Output the (X, Y) coordinate of the center of the cell containing the given text.  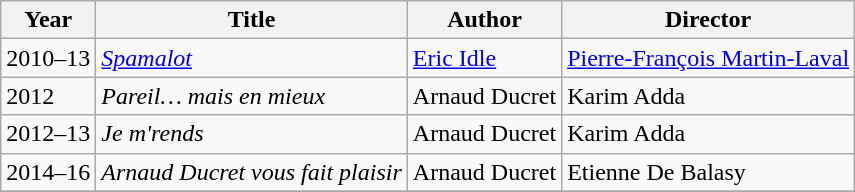
Pareil… mais en mieux (252, 96)
Arnaud Ducret vous fait plaisir (252, 172)
2012–13 (48, 134)
Year (48, 20)
Spamalot (252, 58)
Director (708, 20)
2012 (48, 96)
Pierre-François Martin-Laval (708, 58)
Je m'rends (252, 134)
Eric Idle (484, 58)
2010–13 (48, 58)
Author (484, 20)
Title (252, 20)
Etienne De Balasy (708, 172)
2014–16 (48, 172)
